Return the [X, Y] coordinate for the center point of the cell that contains the specified text.  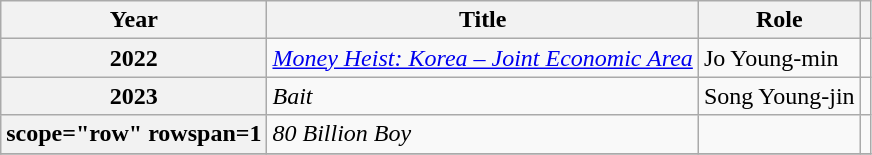
2022 [134, 58]
Year [134, 20]
Money Heist: Korea – Joint Economic Area [482, 58]
Jo Young-min [779, 58]
2023 [134, 96]
Role [779, 20]
Bait [482, 96]
Song Young-jin [779, 96]
scope="row" rowspan=1 [134, 134]
80 Billion Boy [482, 134]
Title [482, 20]
